Determine the [X, Y] coordinate at the center of the cell enclosing the given text.  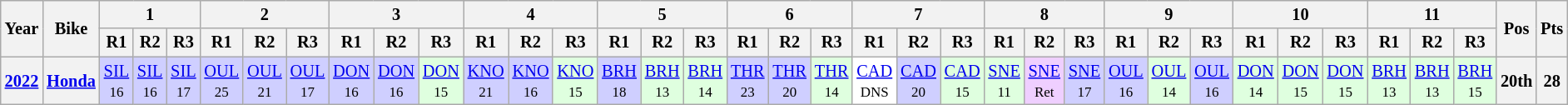
DON14 [1256, 81]
CAD15 [962, 81]
3 [396, 14]
6 [789, 14]
Pts [1551, 28]
THR20 [789, 81]
Pos [1516, 28]
OUL17 [308, 81]
2022 [22, 81]
OUL25 [222, 81]
4 [531, 14]
OUL21 [265, 81]
7 [918, 14]
BRH15 [1475, 81]
CADDNS [874, 81]
KNO15 [575, 81]
BRH14 [705, 81]
5 [662, 14]
2 [265, 14]
1 [150, 14]
9 [1169, 14]
CAD20 [919, 81]
SNERet [1045, 81]
10 [1301, 14]
Year [22, 28]
THR14 [831, 81]
BRH18 [619, 81]
20th [1516, 81]
28 [1551, 81]
THR23 [747, 81]
OUL14 [1169, 81]
KNO16 [531, 81]
11 [1432, 14]
8 [1044, 14]
SNE17 [1084, 81]
Bike [72, 28]
SNE11 [1004, 81]
SIL17 [183, 81]
KNO21 [486, 81]
Honda [72, 81]
